Find where the given text appears and provide that cell's center as (x, y) coordinate. 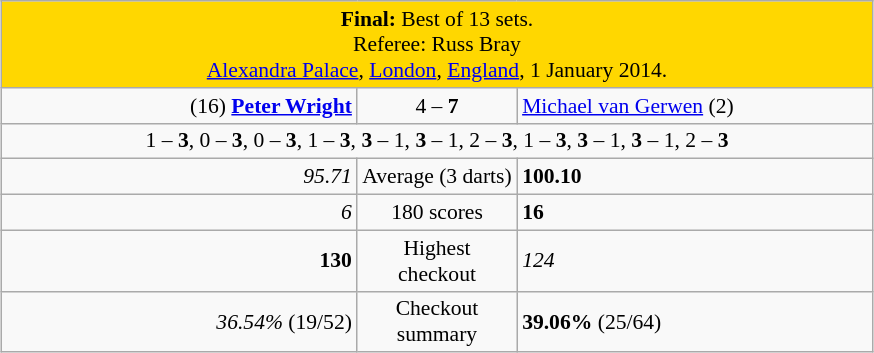
36.54% (19/52) (180, 322)
180 scores (437, 213)
124 (694, 260)
16 (694, 213)
130 (180, 260)
Average (3 darts) (437, 177)
Final: Best of 13 sets. Referee: Russ Bray Alexandra Palace, London, England, 1 January 2014. (437, 44)
6 (180, 213)
Checkout summary (437, 322)
Michael van Gerwen (2) (694, 106)
39.06% (25/64) (694, 322)
4 – 7 (437, 106)
100.10 (694, 177)
1 – 3, 0 – 3, 0 – 3, 1 – 3, 3 – 1, 3 – 1, 2 – 3, 1 – 3, 3 – 1, 3 – 1, 2 – 3 (437, 141)
(16) Peter Wright (180, 106)
Highest checkout (437, 260)
95.71 (180, 177)
